Output the [X, Y] coordinate of the center of the cell containing the given text.  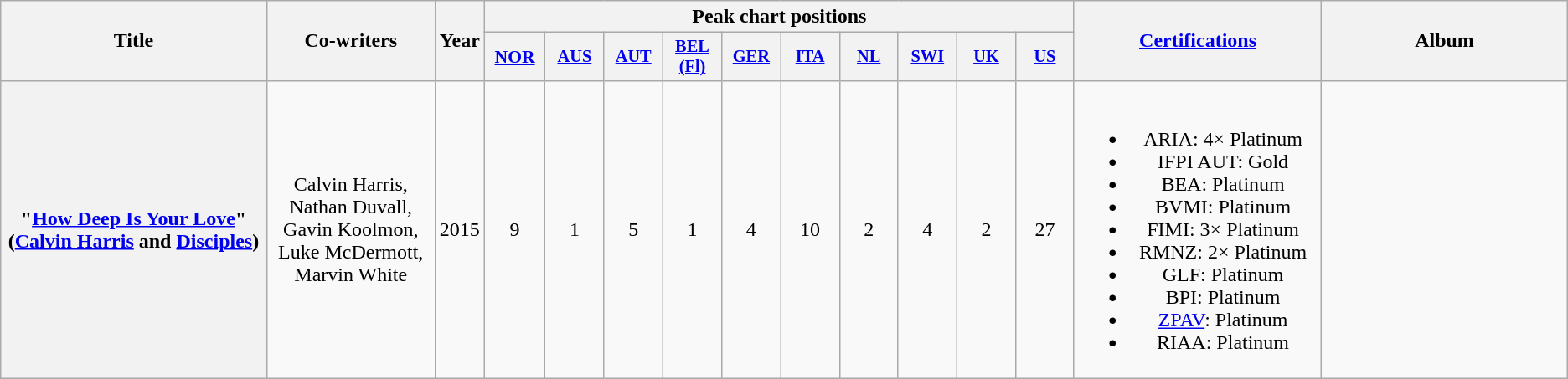
Calvin Harris, Nathan Duvall, Gavin Koolmon, Luke McDermott, Marvin White [350, 229]
2015 [459, 229]
Certifications [1198, 41]
Peak chart positions [779, 17]
"How Deep Is Your Love"(Calvin Harris and Disciples) [134, 229]
Co-writers [350, 41]
UK [986, 57]
10 [810, 229]
SWI [927, 57]
AUS [575, 57]
ITA [810, 57]
NOR [514, 57]
BEL (Fl) [692, 57]
Title [134, 41]
9 [514, 229]
GER [751, 57]
Album [1445, 41]
NL [869, 57]
AUT [633, 57]
Year [459, 41]
27 [1044, 229]
US [1044, 57]
5 [633, 229]
ARIA: 4× PlatinumIFPI AUT: GoldBEA: PlatinumBVMI: PlatinumFIMI: 3× PlatinumRMNZ: 2× PlatinumGLF: PlatinumBPI: PlatinumZPAV: PlatinumRIAA: Platinum [1198, 229]
